Capture the cell that displays the provided text and extract its (X, Y) central coordinate. 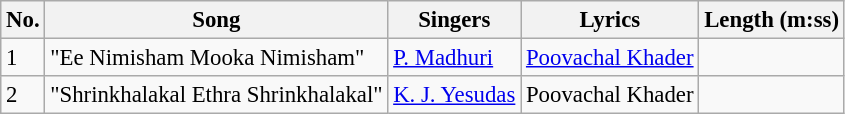
P. Madhuri (454, 58)
Singers (454, 20)
1 (23, 58)
K. J. Yesudas (454, 95)
No. (23, 20)
Length (m:ss) (772, 20)
"Shrinkhalakal Ethra Shrinkhalakal" (216, 95)
"Ee Nimisham Mooka Nimisham" (216, 58)
Lyrics (610, 20)
2 (23, 95)
Song (216, 20)
